Return (x, y) of the center of cell containing provided text 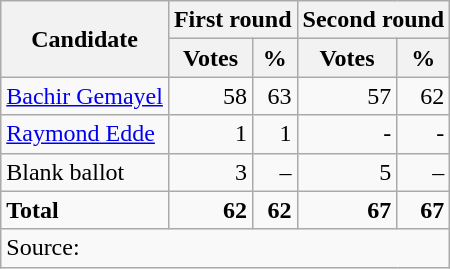
Candidate (85, 39)
3 (210, 172)
63 (276, 96)
57 (347, 96)
Source: (226, 248)
5 (347, 172)
Second round (374, 20)
Total (85, 210)
Raymond Edde (85, 134)
Blank ballot (85, 172)
Bachir Gemayel (85, 96)
First round (232, 20)
58 (210, 96)
